Pinpoint the cell where the given text exists, returning its [x, y] midpoint coordinate. 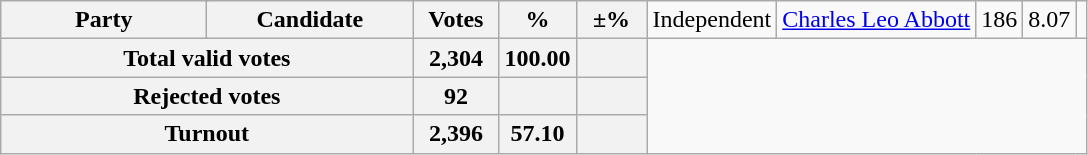
2,396 [456, 134]
92 [456, 96]
Party [104, 20]
Independent [712, 20]
Rejected votes [207, 96]
Candidate [310, 20]
186 [1000, 20]
Turnout [207, 134]
100.00 [538, 58]
2,304 [456, 58]
8.07 [1050, 20]
Votes [456, 20]
57.10 [538, 134]
Charles Leo Abbott [876, 20]
Total valid votes [207, 58]
±% [612, 20]
% [538, 20]
